Locate the cell with the specified text and output its [X, Y] center coordinate. 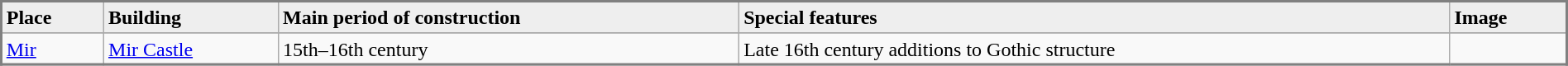
Special features [1095, 18]
Mir Castle [192, 49]
15th–16th century [509, 49]
Main period of construction [509, 18]
Building [192, 18]
Place [53, 18]
Image [1508, 18]
Late 16th century additions to Gothic structure [1095, 49]
Mir [53, 49]
